Output the (X, Y) coordinate of the center of the cell containing the given text.  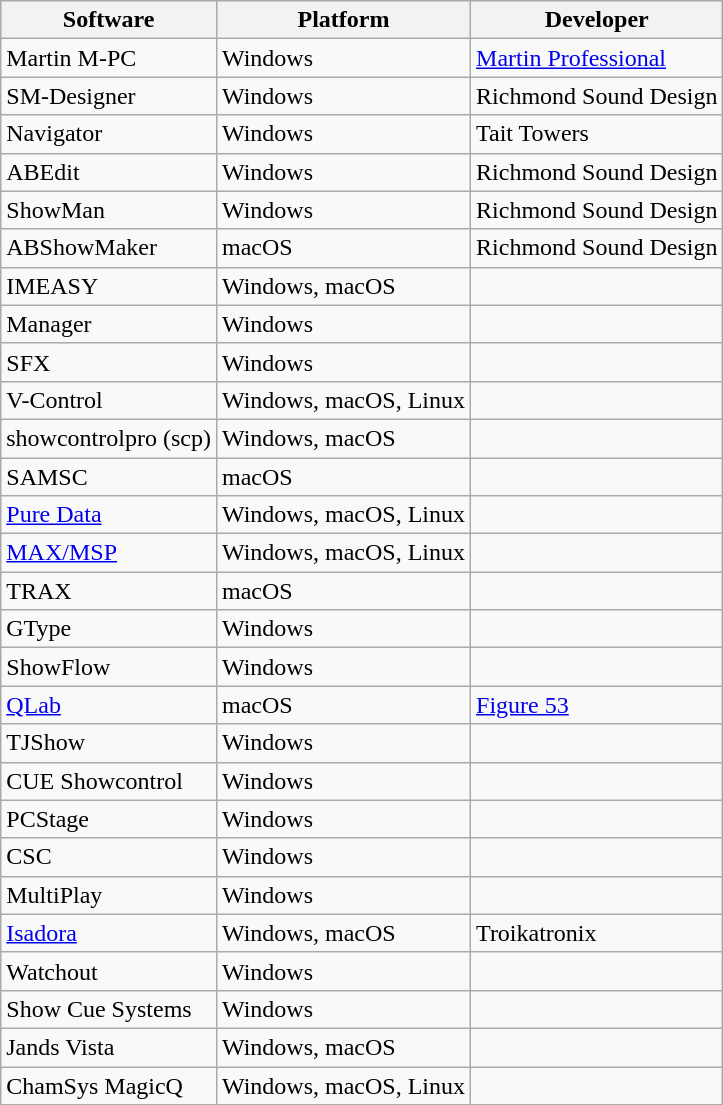
Isadora (109, 933)
CUE Showcontrol (109, 781)
QLab (109, 705)
showcontrolpro (scp) (109, 438)
ABShowMaker (109, 248)
Figure 53 (597, 705)
GType (109, 629)
Tait Towers (597, 134)
Pure Data (109, 515)
Martin M-PC (109, 58)
Software (109, 20)
MAX/MSP (109, 553)
ShowFlow (109, 667)
ABEdit (109, 172)
MultiPlay (109, 895)
ChamSys MagicQ (109, 1085)
V-Control (109, 400)
ShowMan (109, 210)
Watchout (109, 971)
SAMSC (109, 477)
Troikatronix (597, 933)
IMEASY (109, 286)
Martin Professional (597, 58)
SM-Designer (109, 96)
SFX (109, 362)
Show Cue Systems (109, 1009)
Developer (597, 20)
TRAX (109, 591)
Platform (343, 20)
TJShow (109, 743)
Jands Vista (109, 1047)
Manager (109, 324)
CSC (109, 857)
Navigator (109, 134)
PCStage (109, 819)
